Extract the (X, Y) coordinate from the center of the cell holding the provided text.  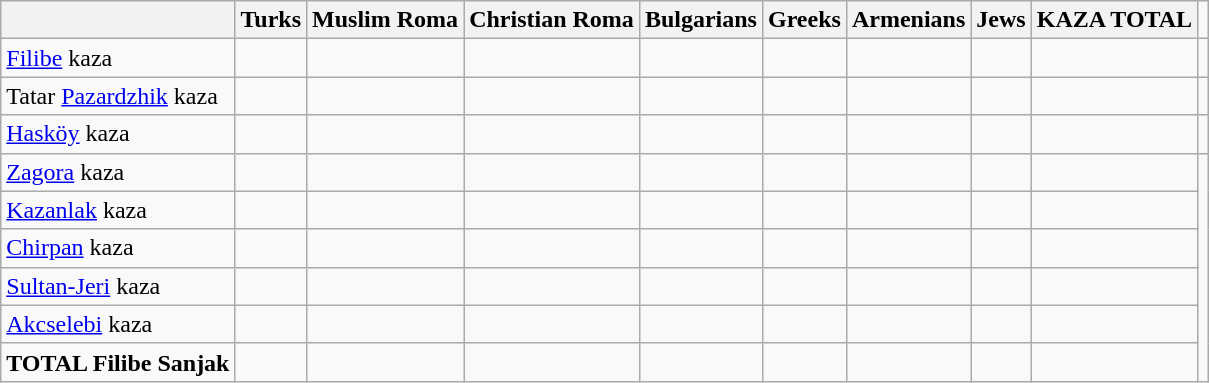
Muslim Roma (386, 20)
KAZA TOTAL (1114, 20)
Turks (271, 20)
Armenians (908, 20)
Filibe kaza (118, 58)
Kazanlak kaza (118, 210)
Greeks (804, 20)
Sultan-Jeri kaza (118, 286)
Christian Roma (552, 20)
Bulgarians (700, 20)
TOTAL Filibe Sanjak (118, 362)
Chirpan kaza (118, 248)
Hasköy kaza (118, 134)
Tatar Pazardzhik kaza (118, 96)
Zagora kaza (118, 172)
Akcselebi kaza (118, 324)
Jews (1001, 20)
